Determine the [X, Y] coordinate at the center of the cell enclosing the given text.  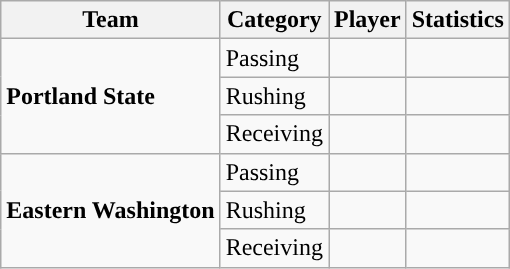
Player [367, 20]
Statistics [458, 20]
Category [274, 20]
Team [110, 20]
Eastern Washington [110, 210]
Portland State [110, 96]
